For the text-containing cell, return its midpoint in (x, y) coordinate format. 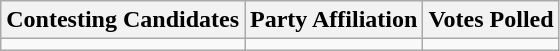
Contesting Candidates (123, 20)
Votes Polled (491, 20)
Party Affiliation (334, 20)
